Identify which cell holds the provided text, then report its [X, Y] central coordinate. 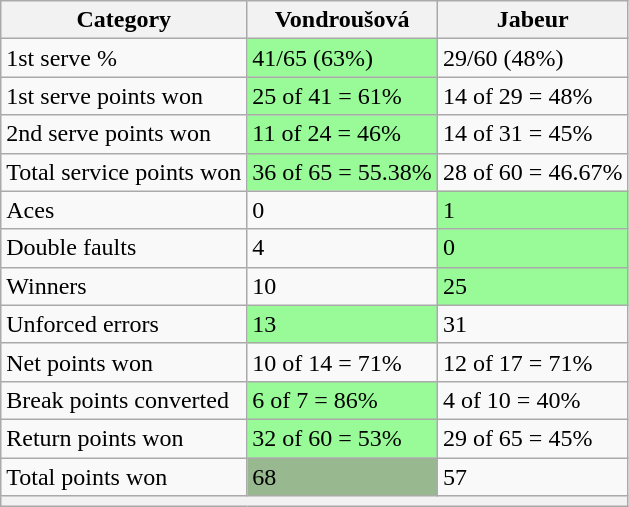
Winners [124, 286]
Category [124, 20]
1st serve points won [124, 96]
36 of 65 = 55.38% [342, 172]
Aces [124, 210]
41/65 (63%) [342, 58]
12 of 17 = 71% [532, 362]
13 [342, 324]
68 [342, 477]
Return points won [124, 438]
4 of 10 = 40% [532, 400]
29 of 65 = 45% [532, 438]
10 of 14 = 71% [342, 362]
6 of 7 = 86% [342, 400]
4 [342, 248]
Total service points won [124, 172]
Break points converted [124, 400]
28 of 60 = 46.67% [532, 172]
Unforced errors [124, 324]
14 of 31 = 45% [532, 134]
32 of 60 = 53% [342, 438]
57 [532, 477]
1st serve % [124, 58]
Net points won [124, 362]
Jabeur [532, 20]
2nd serve points won [124, 134]
11 of 24 = 46% [342, 134]
Double faults [124, 248]
1 [532, 210]
Vondroušová [342, 20]
10 [342, 286]
Total points won [124, 477]
31 [532, 324]
25 [532, 286]
29/60 (48%) [532, 58]
25 of 41 = 61% [342, 96]
14 of 29 = 48% [532, 96]
